From the cell containing the given text, extract its center point as (x, y) coordinate. 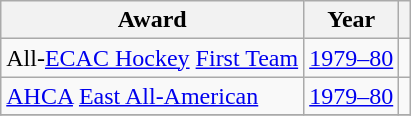
AHCA East All-American (152, 96)
Year (352, 20)
All-ECAC Hockey First Team (152, 58)
Award (152, 20)
